Capture the cell that displays the provided text and extract its [X, Y] central coordinate. 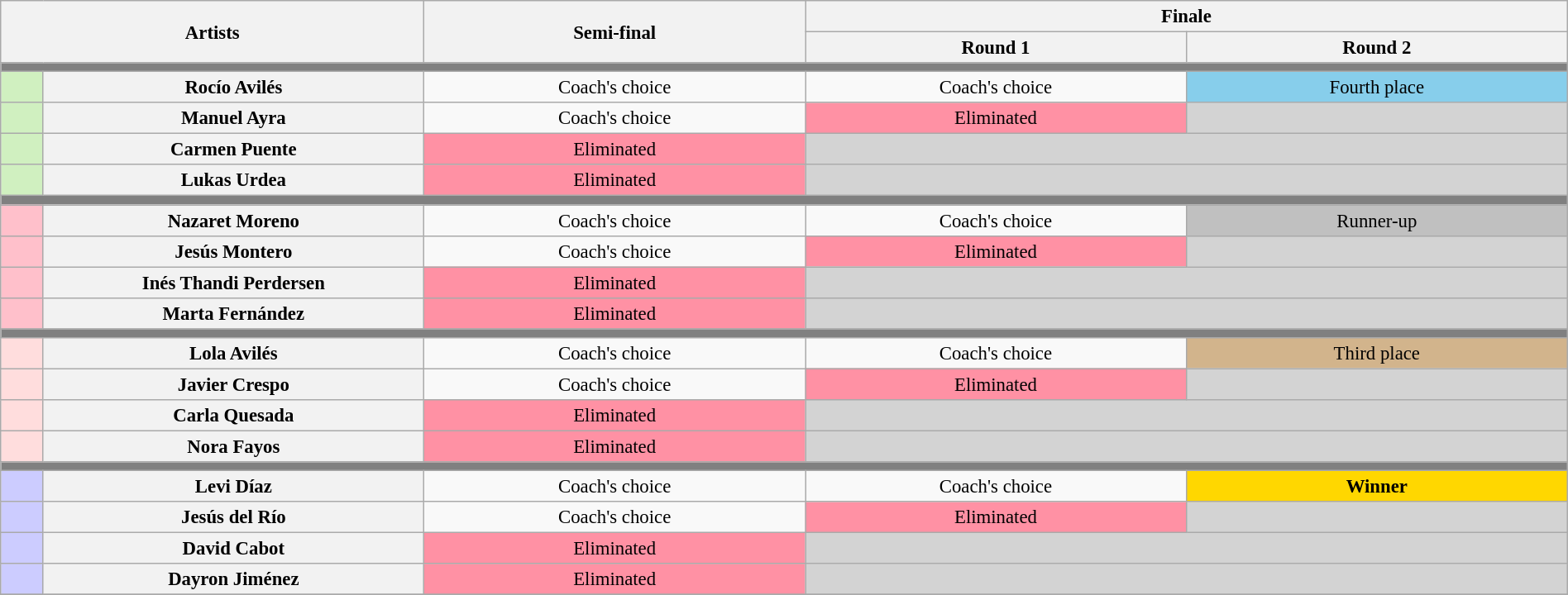
Nora Fayos [233, 446]
Lukas Urdea [233, 181]
Third place [1376, 354]
Rocío Avilés [233, 88]
Round 1 [996, 48]
Finale [1187, 17]
Artists [213, 31]
Carmen Puente [233, 150]
Runner-up [1376, 221]
Round 2 [1376, 48]
Javier Crespo [233, 384]
Semi-final [615, 31]
Fourth place [1376, 88]
Carla Quesada [233, 416]
Dayron Jiménez [233, 579]
Winner [1376, 487]
Lola Avilés [233, 354]
Inés Thandi Perdersen [233, 283]
Jesús Montero [233, 251]
Levi Díaz [233, 487]
Manuel Ayra [233, 118]
Nazaret Moreno [233, 221]
Marta Fernández [233, 313]
David Cabot [233, 549]
Jesús del Río [233, 517]
